Locate the cell with the specified text and output its (x, y) center coordinate. 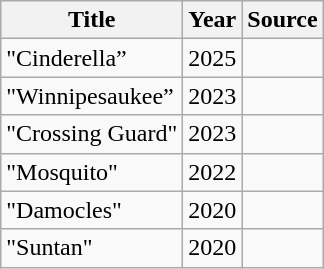
"Winnipesaukee” (92, 96)
2022 (212, 172)
"Damocles" (92, 210)
"Crossing Guard" (92, 134)
Source (282, 20)
Title (92, 20)
"Mosquito" (92, 172)
"Cinderella” (92, 58)
Year (212, 20)
2025 (212, 58)
"Suntan" (92, 248)
